Detect which cell encompasses the target text, then output its (X, Y) center coordinate. 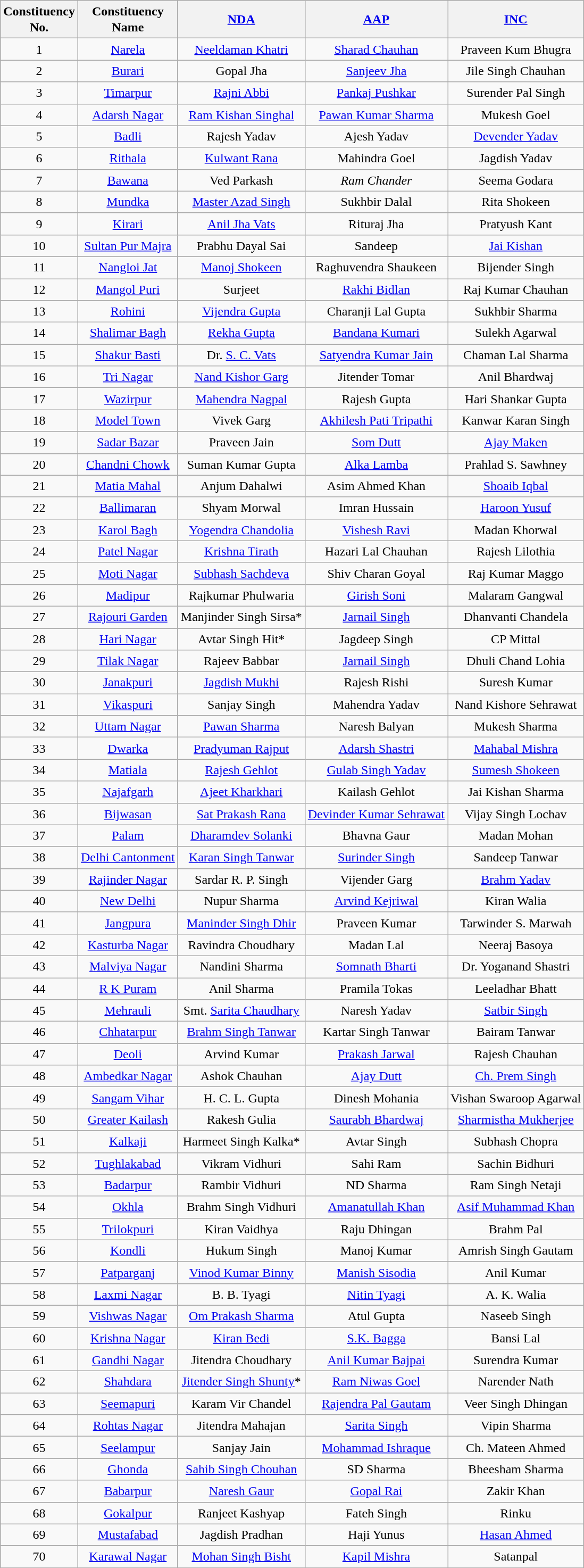
30 (39, 683)
Zakir Khan (516, 1491)
Dr. Yoganand Shastri (516, 966)
Manoj Kumar (376, 1250)
62 (39, 1382)
Master Azad Singh (241, 202)
2 (39, 71)
Jagdeep Singh (376, 638)
Smt. Sarita Chaudhary (241, 1011)
Brahm Singh Tanwar (241, 1032)
Rajesh Lilothia (516, 551)
Brahm Singh Vidhuri (241, 1207)
Surendra Kumar (516, 1360)
Jagdish Mukhi (241, 683)
Surinder Singh (376, 858)
Ram Chander (376, 180)
57 (39, 1273)
Atul Gupta (376, 1316)
44 (39, 989)
Patel Nagar (128, 551)
Okhla (128, 1207)
Sahib Singh Chouhan (241, 1470)
Ajay Dutt (376, 1076)
Kartar Singh Tanwar (376, 1032)
Najafgarh (128, 792)
16 (39, 377)
Subhash Chopra (516, 1142)
Bhavna Gaur (376, 835)
Karol Bagh (128, 530)
Mahindra Goel (376, 159)
Asif Muhammad Khan (516, 1207)
Nupur Sharma (241, 901)
36 (39, 814)
Bansi Lal (516, 1338)
Sharmistha Mukherjee (516, 1119)
H. C. L. Gupta (241, 1098)
Ajeet Kharkhari (241, 792)
Mahendra Nagpal (241, 399)
ND Sharma (376, 1185)
Sharad Chauhan (376, 49)
55 (39, 1229)
Laxmi Nagar (128, 1294)
Shalimar Bagh (128, 333)
Nandini Sharma (241, 966)
Bandana Kumari (376, 333)
Burari (128, 71)
Narela (128, 49)
Pawan Sharma (241, 727)
Asim Ahmed Khan (376, 486)
Madan Mohan (516, 835)
Deoli (128, 1055)
Alka Lamba (376, 464)
32 (39, 727)
Sachin Bidhuri (516, 1163)
Avtar Singh Hit* (241, 638)
Raghuvendra Shaukeen (376, 267)
Vijay Singh Lochav (516, 814)
1 (39, 49)
Jitender Singh Shunty* (241, 1382)
29 (39, 661)
A. K. Walia (516, 1294)
Trilokpuri (128, 1229)
46 (39, 1032)
17 (39, 399)
Haroon Yusuf (516, 508)
22 (39, 508)
43 (39, 966)
Seelampur (128, 1447)
Rakhi Bidlan (376, 289)
Kailash Gehlot (376, 792)
Amanatullah Khan (376, 1207)
Praveen Kum Bhugra (516, 49)
Ajesh Yadav (376, 136)
INC (516, 19)
Bawana (128, 180)
Vishesh Ravi (376, 530)
Kasturba Nagar (128, 945)
Pankaj Pushkar (376, 93)
Arvind Kumar (241, 1055)
60 (39, 1338)
Rajesh Gehlot (241, 770)
Karam Vir Chandel (241, 1404)
Nand Kishore Sehrawat (516, 704)
51 (39, 1142)
Naresh Balyan (376, 727)
33 (39, 748)
Rinku (516, 1513)
8 (39, 202)
27 (39, 617)
37 (39, 835)
Shakur Basti (128, 355)
Ghonda (128, 1470)
40 (39, 901)
Jagdish Yadav (516, 159)
Nitin Tyagi (376, 1294)
NDA (241, 19)
61 (39, 1360)
Raju Dhingan (376, 1229)
Ballimaran (128, 508)
Vinod Kumar Binny (241, 1273)
Prahlad S. Sawhney (516, 464)
Akhilesh Pati Tripathi (376, 420)
Bairam Tanwar (516, 1032)
15 (39, 355)
50 (39, 1119)
Om Prakash Sharma (241, 1316)
Pramila Tokas (376, 989)
Naseeb Singh (516, 1316)
Manjinder Singh Sirsa* (241, 617)
64 (39, 1426)
39 (39, 879)
Sulekh Agarwal (516, 333)
Sangam Vihar (128, 1098)
S.K. Bagga (376, 1338)
Rakesh Gulia (241, 1119)
Vikaspuri (128, 704)
Rekha Gupta (241, 333)
65 (39, 1447)
Sanjay Singh (241, 704)
Prabhu Dayal Sai (241, 246)
38 (39, 858)
18 (39, 420)
24 (39, 551)
R K Puram (128, 989)
Wazirpur (128, 399)
Karawal Nagar (128, 1557)
Kiran Bedi (241, 1338)
Rita Shokeen (516, 202)
56 (39, 1250)
Mukesh Sharma (516, 727)
Bijender Singh (516, 267)
7 (39, 180)
Arvind Kejriwal (376, 901)
Chandni Chowk (128, 464)
67 (39, 1491)
Naresh Gaur (241, 1491)
Vishan Swaroop Agarwal (516, 1098)
Amrish Singh Gautam (516, 1250)
Vishwas Nagar (128, 1316)
Raj Kumar Chauhan (516, 289)
Vivek Garg (241, 420)
Bheesham Sharma (516, 1470)
Malviya Nagar (128, 966)
Rajinder Nagar (128, 879)
Shyam Morwal (241, 508)
Moti Nagar (128, 574)
Pradyuman Rajput (241, 748)
CP Mittal (516, 638)
Mustafabad (128, 1534)
Saurabh Bhardwaj (376, 1119)
Chaman Lal Sharma (516, 355)
Maninder Singh Dhir (241, 923)
Adarsh Nagar (128, 115)
12 (39, 289)
Naresh Yadav (376, 1011)
Charanji Lal Gupta (376, 312)
Tughlakabad (128, 1163)
Rajeev Babbar (241, 661)
Imran Hussain (376, 508)
Som Dutt (376, 443)
Adarsh Shastri (376, 748)
Mukesh Goel (516, 115)
54 (39, 1207)
28 (39, 638)
Devinder Kumar Sehrawat (376, 814)
41 (39, 923)
Ranjeet Kashyap (241, 1513)
Devender Yadav (516, 136)
Neeraj Basoya (516, 945)
Kanwar Karan Singh (516, 420)
Ved Parkash (241, 180)
Palam (128, 835)
Sadar Bazar (128, 443)
Bijwasan (128, 814)
Raj Kumar Maggo (516, 574)
Nand Kishor Garg (241, 377)
Gokalpur (128, 1513)
AAP (376, 19)
58 (39, 1294)
Jai Kishan Sharma (516, 792)
Praveen Kumar (376, 923)
Sukhbir Dalal (376, 202)
Madan Lal (376, 945)
Ravindra Choudhary (241, 945)
Seema Godara (516, 180)
Nangloi Jat (128, 267)
Sanjeev Jha (376, 71)
Jitendra Mahajan (241, 1426)
Mahabal Mishra (516, 748)
Hukum Singh (241, 1250)
Mundka (128, 202)
25 (39, 574)
19 (39, 443)
Rohtas Nagar (128, 1426)
Rajouri Garden (128, 617)
Babarpur (128, 1491)
42 (39, 945)
Vijendra Gupta (241, 312)
Shoaib Iqbal (516, 486)
Anil Kumar (516, 1273)
Rajkumar Phulwaria (241, 595)
10 (39, 246)
Rajendra Pal Gautam (376, 1404)
Vikram Vidhuri (241, 1163)
Kapil Mishra (376, 1557)
Haji Yunus (376, 1534)
34 (39, 770)
Ram Niwas Goel (376, 1382)
Dharamdev Solanki (241, 835)
Sanjay Jain (241, 1447)
Fateh Singh (376, 1513)
Somnath Bharti (376, 966)
Avtar Singh (376, 1142)
Sandeep (376, 246)
45 (39, 1011)
3 (39, 93)
26 (39, 595)
Brahm Yadav (516, 879)
63 (39, 1404)
Rituraj Jha (376, 223)
Tilak Nagar (128, 661)
Tarwinder S. Marwah (516, 923)
Greater Kailash (128, 1119)
Surender Pal Singh (516, 93)
Anil Bhardwaj (516, 377)
Manish Sisodia (376, 1273)
23 (39, 530)
Dhuli Chand Lohia (516, 661)
Kirari (128, 223)
Anil Kumar Bajpai (376, 1360)
Sarita Singh (376, 1426)
Prakash Jarwal (376, 1055)
66 (39, 1470)
Harmeet Singh Kalka* (241, 1142)
Krishna Nagar (128, 1338)
48 (39, 1076)
Ashok Chauhan (241, 1076)
Veer Singh Dhingan (516, 1404)
Seemapuri (128, 1404)
Malaram Gangwal (516, 595)
13 (39, 312)
Jile Singh Chauhan (516, 71)
Sukhbir Sharma (516, 312)
Mangol Puri (128, 289)
31 (39, 704)
Ram Kishan Singhal (241, 115)
Model Town (128, 420)
Dr. S. C. Vats (241, 355)
Sultan Pur Majra (128, 246)
Suman Kumar Gupta (241, 464)
Dwarka (128, 748)
Rajesh Chauhan (516, 1055)
Kiran Walia (516, 901)
Tri Nagar (128, 377)
69 (39, 1534)
Gulab Singh Yadav (376, 770)
Badli (128, 136)
Anil Jha Vats (241, 223)
Girish Soni (376, 595)
Rajesh Yadav (241, 136)
47 (39, 1055)
70 (39, 1557)
Constituency Name (128, 19)
Sat Prakash Rana (241, 814)
Timarpur (128, 93)
Satanpal (516, 1557)
Rajni Abbi (241, 93)
59 (39, 1316)
Pawan Kumar Sharma (376, 115)
20 (39, 464)
Kiran Vaidhya (241, 1229)
Patparganj (128, 1273)
Gandhi Nagar (128, 1360)
Subhash Sachdeva (241, 574)
Jagdish Pradhan (241, 1534)
Madan Khorwal (516, 530)
Satyendra Kumar Jain (376, 355)
Ambedkar Nagar (128, 1076)
Surjeet (241, 289)
Satbir Singh (516, 1011)
Vijender Garg (376, 879)
Matia Mahal (128, 486)
Ram Singh Netaji (516, 1185)
Praveen Jain (241, 443)
6 (39, 159)
Janakpuri (128, 683)
Kondli (128, 1250)
Rajesh Rishi (376, 683)
Rithala (128, 159)
Ajay Maken (516, 443)
Leeladhar Bhatt (516, 989)
Neeldaman Khatri (241, 49)
Hari Shankar Gupta (516, 399)
Ch. Mateen Ahmed (516, 1447)
Uttam Nagar (128, 727)
Krishna Tirath (241, 551)
Shiv Charan Goyal (376, 574)
Jangpura (128, 923)
Jitendra Choudhary (241, 1360)
Sandeep Tanwar (516, 858)
Mehrauli (128, 1011)
Jai Kishan (516, 246)
Gopal Rai (376, 1491)
Rohini (128, 312)
Sumesh Shokeen (516, 770)
9 (39, 223)
Delhi Cantonment (128, 858)
B. B. Tyagi (241, 1294)
11 (39, 267)
53 (39, 1185)
Dhanvanti Chandela (516, 617)
Jitender Tomar (376, 377)
4 (39, 115)
Karan Singh Tanwar (241, 858)
35 (39, 792)
New Delhi (128, 901)
68 (39, 1513)
Rajesh Gupta (376, 399)
Narender Nath (516, 1382)
Hazari Lal Chauhan (376, 551)
52 (39, 1163)
SD Sharma (376, 1470)
Mohammad Ishraque (376, 1447)
21 (39, 486)
Ch. Prem Singh (516, 1076)
Hari Nagar (128, 638)
Rambir Vidhuri (241, 1185)
49 (39, 1098)
Matiala (128, 770)
Suresh Kumar (516, 683)
14 (39, 333)
Madipur (128, 595)
Anjum Dahalwi (241, 486)
Sahi Ram (376, 1163)
Vipin Sharma (516, 1426)
Constituency No. (39, 19)
Mahendra Yadav (376, 704)
Gopal Jha (241, 71)
Anil Sharma (241, 989)
Hasan Ahmed (516, 1534)
Manoj Shokeen (241, 267)
Sardar R. P. Singh (241, 879)
5 (39, 136)
Pratyush Kant (516, 223)
Kulwant Rana (241, 159)
Kalkaji (128, 1142)
Yogendra Chandolia (241, 530)
Dinesh Mohania (376, 1098)
Badarpur (128, 1185)
Mohan Singh Bisht (241, 1557)
Brahm Pal (516, 1229)
Chhatarpur (128, 1032)
Shahdara (128, 1382)
